Extract the [X, Y] coordinate from the center of the cell holding the provided text.  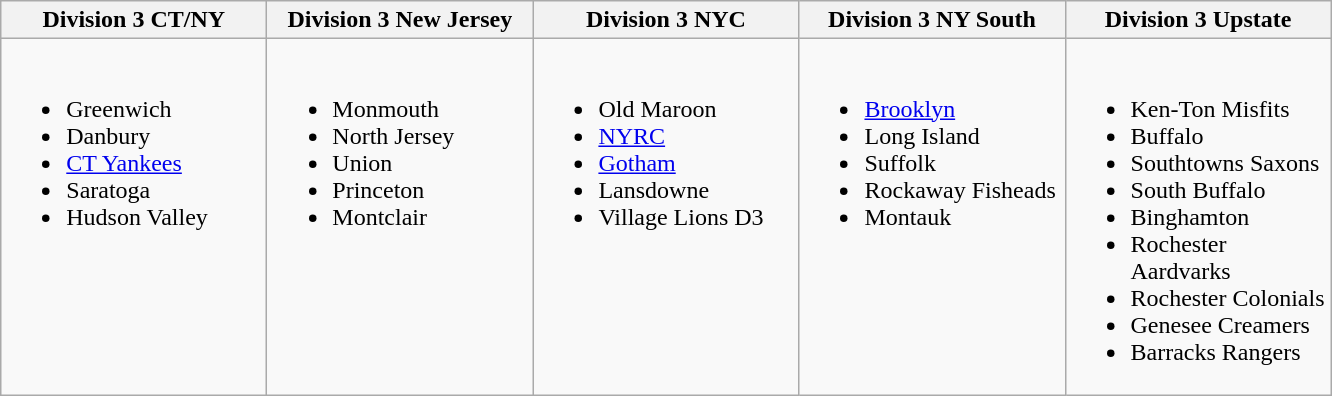
Division 3 NY South [932, 20]
Old MaroonNYRCGothamLansdowneVillage Lions D3 [666, 217]
GreenwichDanburyCT YankeesSaratogaHudson Valley [134, 217]
MonmouthNorth JerseyUnionPrincetonMontclair [400, 217]
Ken-Ton MisfitsBuffaloSouthtowns SaxonsSouth BuffaloBinghamtonRochester AardvarksRochester ColonialsGenesee CreamersBarracks Rangers [1198, 217]
Division 3 NYC [666, 20]
Division 3 New Jersey [400, 20]
BrooklynLong IslandSuffolkRockaway FisheadsMontauk [932, 217]
Division 3 CT/NY [134, 20]
Division 3 Upstate [1198, 20]
